Extract the [X, Y] coordinate from the center of the cell holding the provided text.  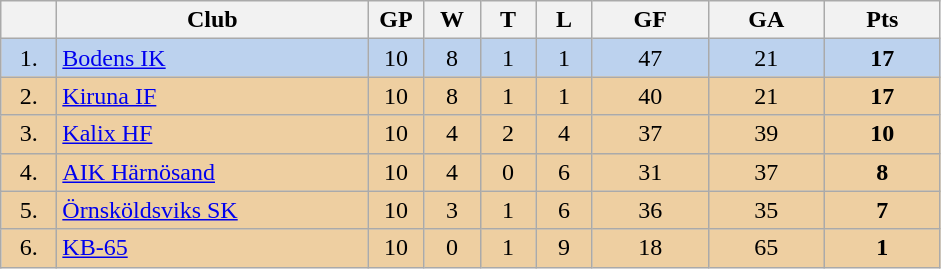
Bodens IK [212, 58]
40 [650, 96]
GA [766, 20]
18 [650, 248]
L [564, 20]
T [508, 20]
2. [29, 96]
35 [766, 210]
Kiruna IF [212, 96]
AIK Härnösand [212, 172]
GP [396, 20]
4. [29, 172]
Pts [882, 20]
Club [212, 20]
39 [766, 134]
6. [29, 248]
2 [508, 134]
1. [29, 58]
KB-65 [212, 248]
3 [452, 210]
Örnsköldsviks SK [212, 210]
Kalix HF [212, 134]
47 [650, 58]
36 [650, 210]
GF [650, 20]
W [452, 20]
5. [29, 210]
3. [29, 134]
7 [882, 210]
31 [650, 172]
65 [766, 248]
9 [564, 248]
